For the text-containing cell, return its midpoint in [x, y] coordinate format. 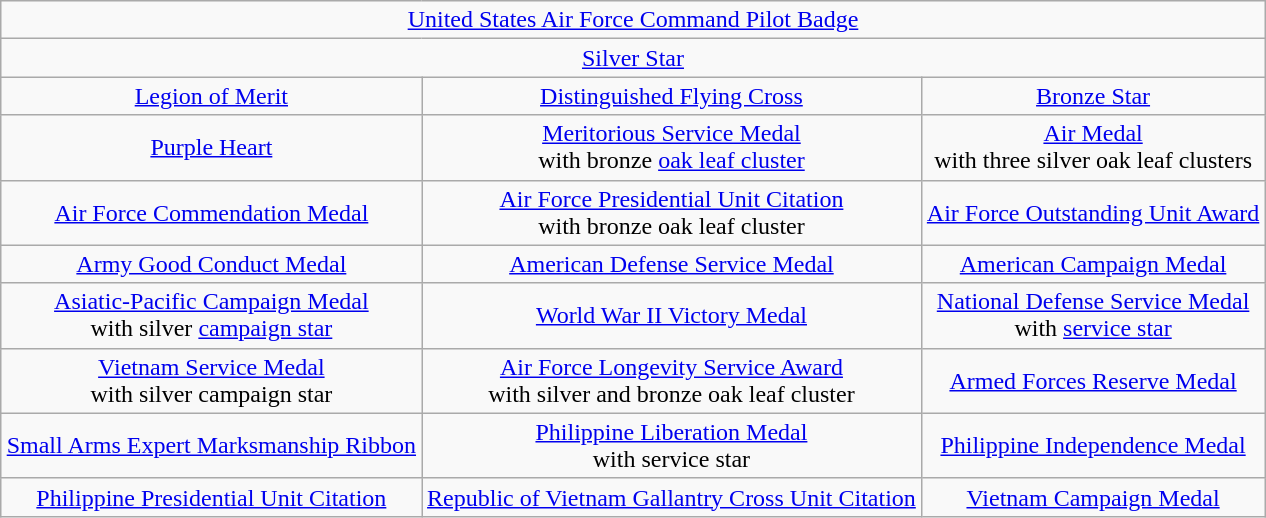
Purple Heart [211, 148]
Air Force Commendation Medal [211, 212]
Meritorious Service Medalwith bronze oak leaf cluster [672, 148]
Philippine Presidential Unit Citation [211, 497]
Legion of Merit [211, 96]
Army Good Conduct Medal [211, 264]
American Campaign Medal [1092, 264]
Republic of Vietnam Gallantry Cross Unit Citation [672, 497]
United States Air Force Command Pilot Badge [633, 20]
Philippine Independence Medal [1092, 446]
National Defense Service Medalwith service star [1092, 316]
Philippine Liberation Medalwith service star [672, 446]
Air Medalwith three silver oak leaf clusters [1092, 148]
Asiatic-Pacific Campaign Medalwith silver campaign star [211, 316]
Armed Forces Reserve Medal [1092, 380]
Air Force Longevity Service Awardwith silver and bronze oak leaf cluster [672, 380]
Silver Star [633, 58]
Air Force Presidential Unit Citationwith bronze oak leaf cluster [672, 212]
World War II Victory Medal [672, 316]
American Defense Service Medal [672, 264]
Air Force Outstanding Unit Award [1092, 212]
Bronze Star [1092, 96]
Small Arms Expert Marksmanship Ribbon [211, 446]
Distinguished Flying Cross [672, 96]
Vietnam Service Medalwith silver campaign star [211, 380]
Vietnam Campaign Medal [1092, 497]
